For the text-containing cell, return its midpoint in (x, y) coordinate format. 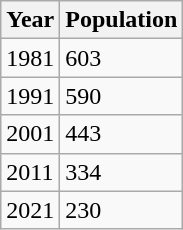
603 (122, 58)
Population (122, 20)
Year (30, 20)
230 (122, 210)
590 (122, 96)
1981 (30, 58)
1991 (30, 96)
2021 (30, 210)
334 (122, 172)
2001 (30, 134)
443 (122, 134)
2011 (30, 172)
